Capture the cell that displays the provided text and extract its [X, Y] central coordinate. 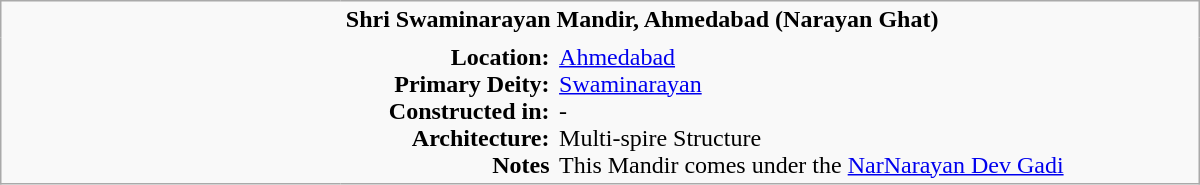
Location: Primary Deity:Constructed in:Architecture:Notes [448, 110]
Shri Swaminarayan Mandir, Ahmedabad (Narayan Ghat) [770, 20]
Ahmedabad Swaminarayan - Multi-spire Structure This Mandir comes under the NarNarayan Dev Gadi [876, 110]
